Identify which cell holds the provided text, then report its (x, y) central coordinate. 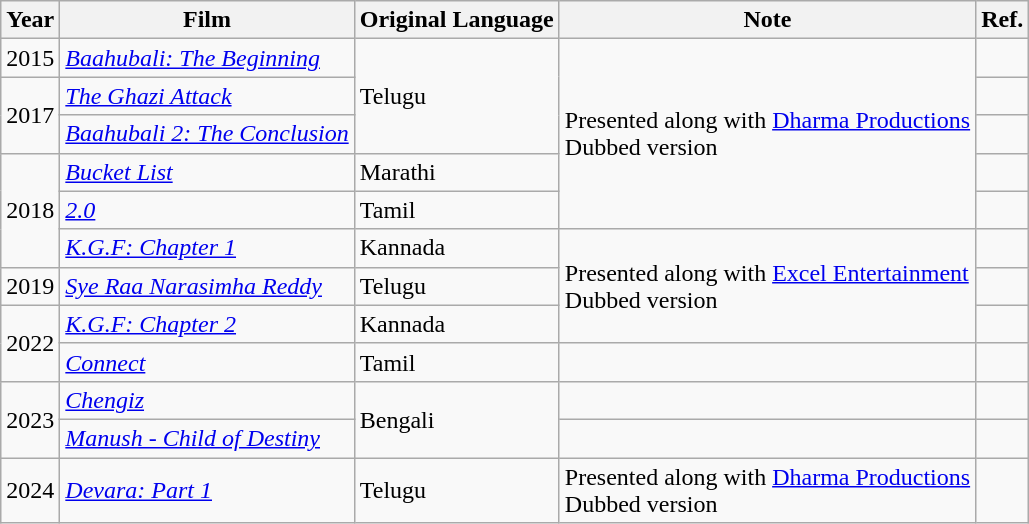
Presented along with Excel EntertainmentDubbed version (767, 286)
Ref. (1002, 20)
2024 (30, 490)
2.0 (207, 210)
Film (207, 20)
Baahubali 2: The Conclusion (207, 134)
2017 (30, 115)
Original Language (456, 20)
2015 (30, 58)
Bucket List (207, 172)
K.G.F: Chapter 1 (207, 248)
Devara: Part 1 (207, 490)
Connect (207, 362)
K.G.F: Chapter 2 (207, 324)
Sye Raa Narasimha Reddy (207, 286)
Note (767, 20)
The Ghazi Attack (207, 96)
Bengali (456, 419)
Marathi (456, 172)
2022 (30, 343)
Baahubali: The Beginning (207, 58)
Chengiz (207, 400)
Year (30, 20)
2023 (30, 419)
2019 (30, 286)
2018 (30, 210)
Manush - Child of Destiny (207, 438)
